Find where the given text appears and provide that cell's center as (x, y) coordinate. 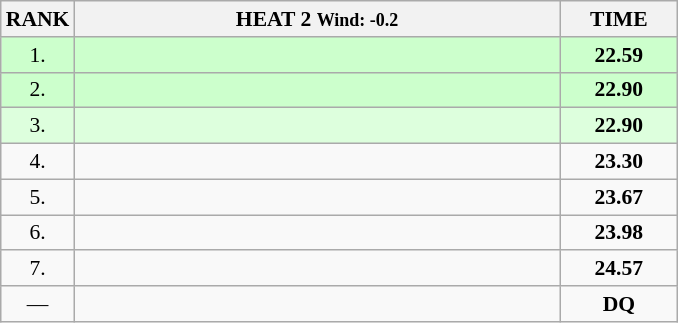
5. (38, 197)
RANK (38, 19)
23.98 (619, 233)
22.59 (619, 55)
6. (38, 233)
23.67 (619, 197)
7. (38, 269)
DQ (619, 304)
3. (38, 126)
1. (38, 55)
HEAT 2 Wind: -0.2 (316, 19)
24.57 (619, 269)
— (38, 304)
23.30 (619, 162)
4. (38, 162)
TIME (619, 19)
2. (38, 90)
